Find where the given text appears and provide that cell's center as [X, Y] coordinate. 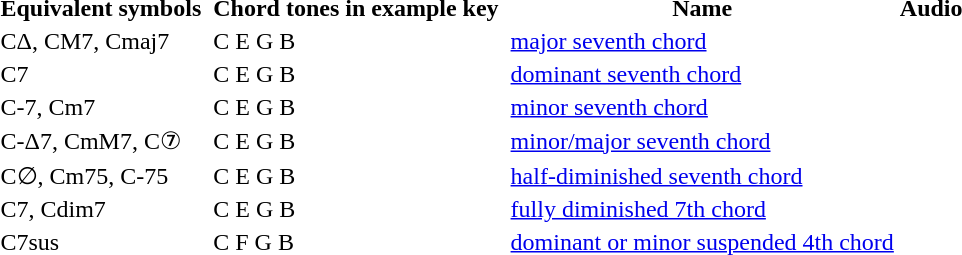
minor/major seventh chord [702, 141]
minor seventh chord [702, 107]
major seventh chord [702, 41]
half-diminished seventh chord [702, 176]
dominant seventh chord [702, 74]
fully diminished 7th chord [702, 209]
